Determine the (X, Y) coordinate at the center of the cell enclosing the given text.  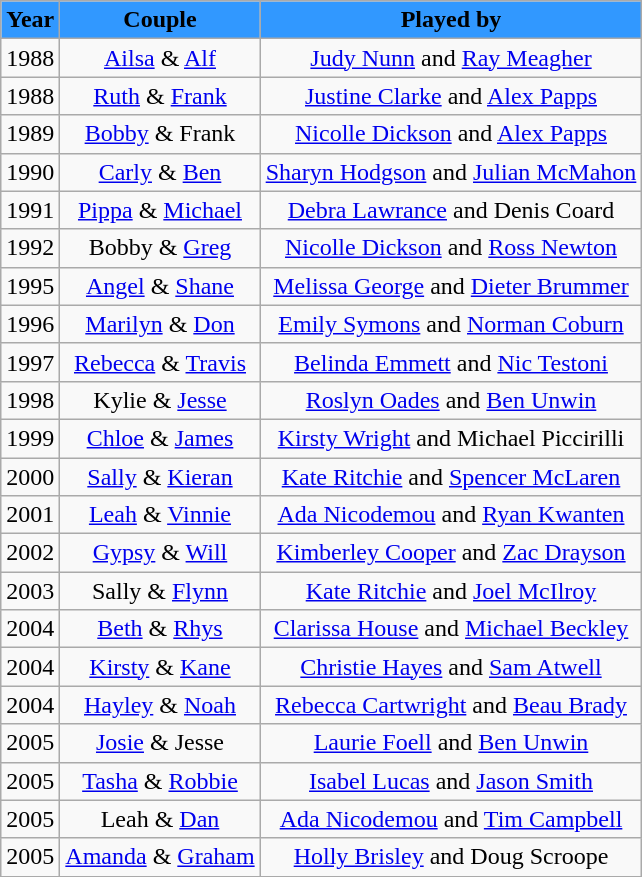
Rebecca Cartwright and Beau Brady (451, 705)
Roslyn Oades and Ben Unwin (451, 400)
Laurie Foell and Ben Unwin (451, 743)
Sally & Kieran (160, 477)
Belinda Emmett and Nic Testoni (451, 362)
Gypsy & Will (160, 553)
2003 (30, 591)
Sharyn Hodgson and Julian McMahon (451, 172)
Kimberley Cooper and Zac Drayson (451, 553)
Couple (160, 20)
Ada Nicodemou and Ryan Kwanten (451, 515)
Debra Lawrance and Denis Coard (451, 210)
Year (30, 20)
Josie & Jesse (160, 743)
Nicolle Dickson and Ross Newton (451, 248)
Nicolle Dickson and Alex Papps (451, 134)
Marilyn & Don (160, 324)
Ailsa & Alf (160, 58)
Rebecca & Travis (160, 362)
Leah & Dan (160, 819)
Amanda & Graham (160, 857)
Beth & Rhys (160, 629)
1999 (30, 438)
Carly & Ben (160, 172)
Tasha & Robbie (160, 781)
Isabel Lucas and Jason Smith (451, 781)
Pippa & Michael (160, 210)
Justine Clarke and Alex Papps (451, 96)
1990 (30, 172)
Hayley & Noah (160, 705)
Christie Hayes and Sam Atwell (451, 667)
1995 (30, 286)
Bobby & Greg (160, 248)
1989 (30, 134)
Kate Ritchie and Joel McIlroy (451, 591)
1996 (30, 324)
1997 (30, 362)
Ada Nicodemou and Tim Campbell (451, 819)
Bobby & Frank (160, 134)
2002 (30, 553)
Chloe & James (160, 438)
Emily Symons and Norman Coburn (451, 324)
1992 (30, 248)
Angel & Shane (160, 286)
Clarissa House and Michael Beckley (451, 629)
Sally & Flynn (160, 591)
1991 (30, 210)
Kate Ritchie and Spencer McLaren (451, 477)
2001 (30, 515)
1998 (30, 400)
Judy Nunn and Ray Meagher (451, 58)
2000 (30, 477)
Kirsty Wright and Michael Piccirilli (451, 438)
Played by (451, 20)
Holly Brisley and Doug Scroope (451, 857)
Kylie & Jesse (160, 400)
Melissa George and Dieter Brummer (451, 286)
Leah & Vinnie (160, 515)
Kirsty & Kane (160, 667)
Ruth & Frank (160, 96)
